Provide the (X, Y) coordinate of the cell's center where the given text is located.  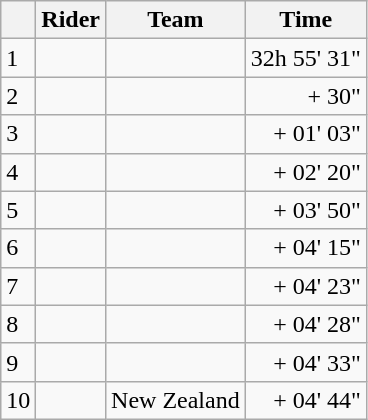
+ 04' 23" (306, 286)
3 (18, 134)
+ 04' 33" (306, 362)
2 (18, 96)
7 (18, 286)
+ 03' 50" (306, 210)
8 (18, 324)
+ 02' 20" (306, 172)
4 (18, 172)
6 (18, 248)
1 (18, 58)
9 (18, 362)
+ 04' 28" (306, 324)
+ 04' 44" (306, 400)
Time (306, 20)
10 (18, 400)
+ 04' 15" (306, 248)
32h 55' 31" (306, 58)
5 (18, 210)
+ 01' 03" (306, 134)
New Zealand (176, 400)
Rider (71, 20)
+ 30" (306, 96)
Team (176, 20)
